Pinpoint the cell where the given text exists, returning its (x, y) midpoint coordinate. 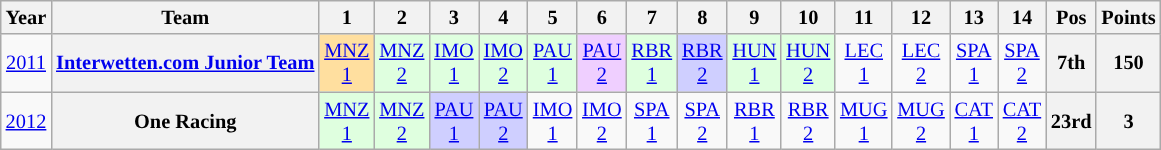
7th (1071, 63)
HUN1 (754, 63)
1 (346, 17)
9 (754, 17)
4 (504, 17)
2011 (26, 63)
2 (402, 17)
MUG2 (920, 121)
13 (974, 17)
CAT2 (1022, 121)
MUG1 (864, 121)
12 (920, 17)
HUN2 (808, 63)
14 (1022, 17)
6 (602, 17)
LEC1 (864, 63)
2012 (26, 121)
Year (26, 17)
Pos (1071, 17)
Points (1128, 17)
7 (652, 17)
10 (808, 17)
One Racing (185, 121)
150 (1128, 63)
LEC2 (920, 63)
CAT1 (974, 121)
Team (185, 17)
Interwetten.com Junior Team (185, 63)
11 (864, 17)
23rd (1071, 121)
8 (702, 17)
5 (552, 17)
